Locate the cell with the specified text and output its (X, Y) center coordinate. 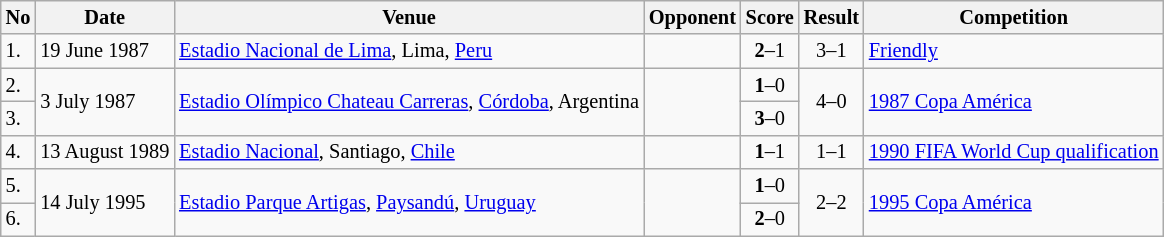
2. (18, 85)
Estadio Nacional, Santiago, Chile (409, 152)
Venue (409, 17)
No (18, 17)
14 July 1995 (104, 202)
3. (18, 118)
13 August 1989 (104, 152)
3 July 1987 (104, 102)
Opponent (692, 17)
Estadio Parque Artigas, Paysandú, Uruguay (409, 202)
4. (18, 152)
5. (18, 186)
3–1 (832, 51)
3–0 (770, 118)
19 June 1987 (104, 51)
Estadio Olímpico Chateau Carreras, Córdoba, Argentina (409, 102)
2–0 (770, 219)
4–0 (832, 102)
1995 Copa América (1014, 202)
1987 Copa América (1014, 102)
2–1 (770, 51)
Competition (1014, 17)
1990 FIFA World Cup qualification (1014, 152)
2–2 (832, 202)
Estadio Nacional de Lima, Lima, Peru (409, 51)
1. (18, 51)
Result (832, 17)
Friendly (1014, 51)
Score (770, 17)
Date (104, 17)
6. (18, 219)
